From the cell containing the given text, extract its center point as (x, y) coordinate. 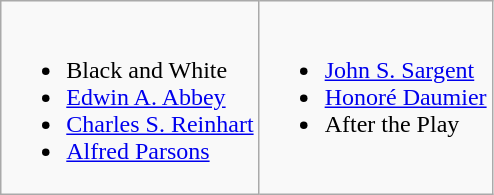
Black and WhiteEdwin A. AbbeyCharles S. ReinhartAlfred Parsons (130, 98)
John S. SargentHonoré DaumierAfter the Play (376, 98)
